Detect which cell encompasses the target text, then output its [X, Y] center coordinate. 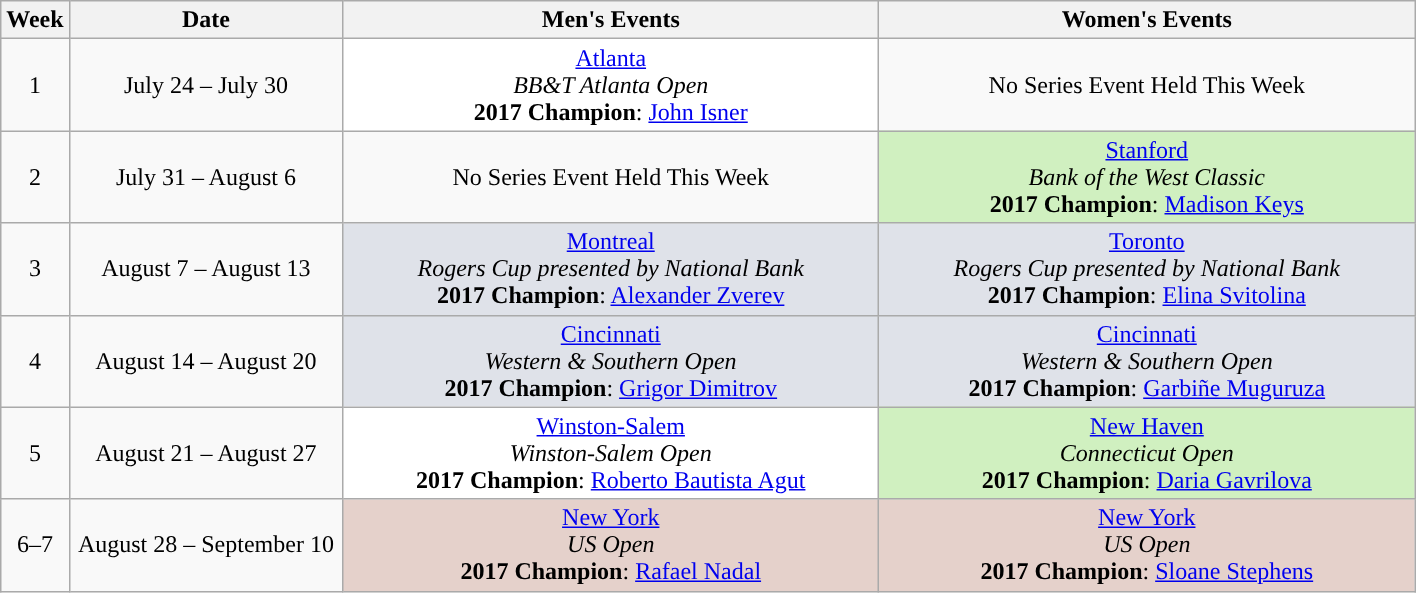
3 [35, 269]
StanfordBank of the West Classic2017 Champion: Madison Keys [1147, 177]
August 28 – September 10 [206, 545]
6–7 [35, 545]
New York US Open2017 Champion: Sloane Stephens [1147, 545]
5 [35, 453]
August 7 – August 13 [206, 269]
Winston-Salem Winston-Salem Open2017 Champion: Roberto Bautista Agut [611, 453]
Men's Events [611, 20]
2 [35, 177]
Date [206, 20]
MontrealRogers Cup presented by National Bank2017 Champion: Alexander Zverev [611, 269]
Women's Events [1147, 20]
Week [35, 20]
AtlantaBB&T Atlanta Open2017 Champion: John Isner [611, 85]
August 21 – August 27 [206, 453]
New York US Open2017 Champion: Rafael Nadal [611, 545]
1 [35, 85]
July 31 – August 6 [206, 177]
CincinnatiWestern & Southern Open2017 Champion: Grigor Dimitrov [611, 361]
New Haven Connecticut Open2017 Champion: Daria Gavrilova [1147, 453]
4 [35, 361]
CincinnatiWestern & Southern Open2017 Champion: Garbiñe Muguruza [1147, 361]
TorontoRogers Cup presented by National Bank2017 Champion: Elina Svitolina [1147, 269]
July 24 – July 30 [206, 85]
August 14 – August 20 [206, 361]
